For the text-containing cell, return its midpoint in (x, y) coordinate format. 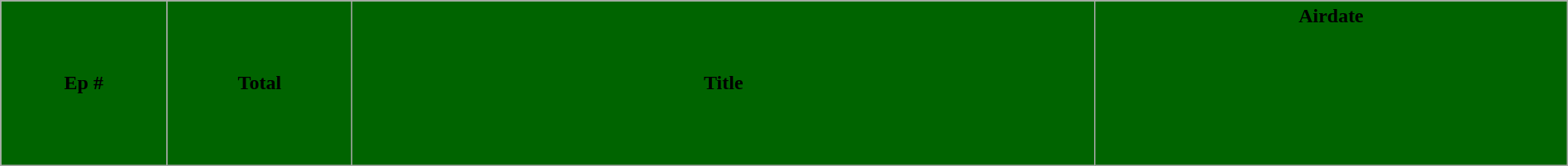
Total (260, 83)
Title (724, 83)
Airdate (1331, 83)
Ep # (84, 83)
